Identify which cell holds the provided text, then report its (x, y) central coordinate. 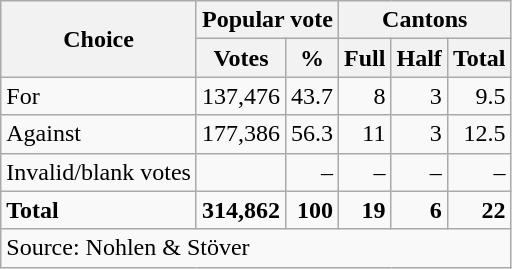
8 (365, 96)
Cantons (425, 20)
314,862 (240, 210)
Choice (99, 39)
22 (479, 210)
177,386 (240, 134)
11 (365, 134)
9.5 (479, 96)
For (99, 96)
100 (312, 210)
19 (365, 210)
Source: Nohlen & Stöver (256, 248)
56.3 (312, 134)
% (312, 58)
43.7 (312, 96)
Half (419, 58)
12.5 (479, 134)
Against (99, 134)
Full (365, 58)
6 (419, 210)
Votes (240, 58)
Popular vote (267, 20)
Invalid/blank votes (99, 172)
137,476 (240, 96)
